Scan for the cell matching the given text and deliver its [X, Y] coordinate at center. 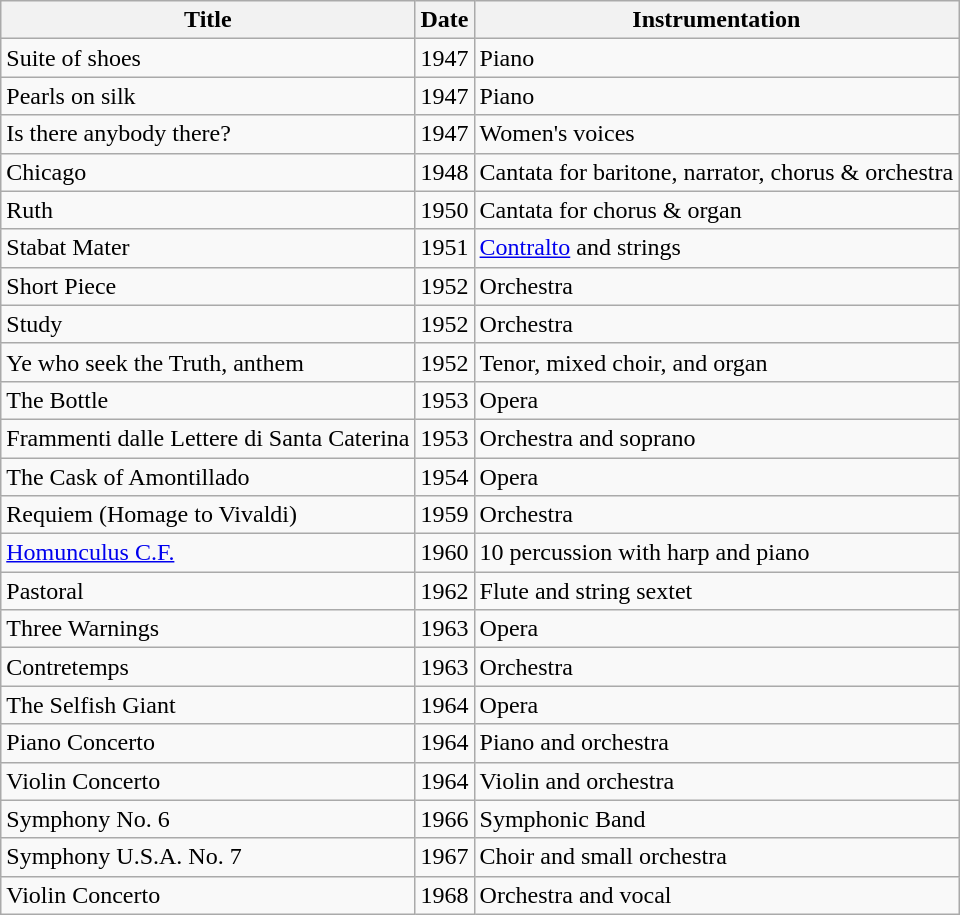
Contralto and strings [716, 248]
Tenor, mixed choir, and organ [716, 362]
Orchestra and vocal [716, 895]
Contretemps [208, 667]
Cantata for baritone, narrator, chorus & orchestra [716, 172]
The Cask of Amontillado [208, 477]
1954 [444, 477]
Requiem (Homage to Vivaldi) [208, 515]
Ruth [208, 210]
Pastoral [208, 591]
1960 [444, 553]
Symphony U.S.A. No. 7 [208, 857]
Symphony No. 6 [208, 819]
The Bottle [208, 400]
Short Piece [208, 286]
Symphonic Band [716, 819]
Choir and small orchestra [716, 857]
Three Warnings [208, 629]
Piano Concerto [208, 743]
1959 [444, 515]
Stabat Mater [208, 248]
Violin and orchestra [716, 781]
1968 [444, 895]
Piano and orchestra [716, 743]
Ye who seek the Truth, anthem [208, 362]
Orchestra and soprano [716, 438]
1948 [444, 172]
Cantata for chorus & organ [716, 210]
Women's voices [716, 134]
Frammenti dalle Lettere di Santa Caterina [208, 438]
Pearls on silk [208, 96]
Chicago [208, 172]
Flute and string sextet [716, 591]
Is there anybody there? [208, 134]
1950 [444, 210]
1967 [444, 857]
Homunculus C.F. [208, 553]
Suite of shoes [208, 58]
Instrumentation [716, 20]
1966 [444, 819]
1962 [444, 591]
The Selfish Giant [208, 705]
Title [208, 20]
Study [208, 324]
Date [444, 20]
1951 [444, 248]
10 percussion with harp and piano [716, 553]
